Locate the cell with the specified text and output its [X, Y] center coordinate. 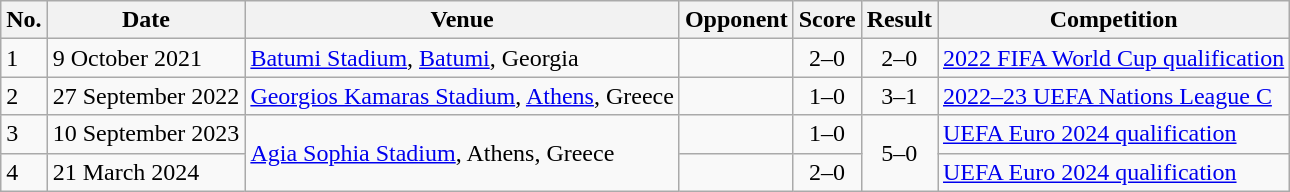
3 [24, 134]
3–1 [899, 96]
21 March 2024 [146, 172]
Score [827, 20]
No. [24, 20]
Date [146, 20]
Competition [1114, 20]
Result [899, 20]
Georgios Kamaras Stadium, Athens, Greece [462, 96]
10 September 2023 [146, 134]
Venue [462, 20]
2022 FIFA World Cup qualification [1114, 58]
2022–23 UEFA Nations League C [1114, 96]
2 [24, 96]
1 [24, 58]
27 September 2022 [146, 96]
Batumi Stadium, Batumi, Georgia [462, 58]
9 October 2021 [146, 58]
5–0 [899, 153]
Opponent [736, 20]
Agia Sophia Stadium, Athens, Greece [462, 153]
4 [24, 172]
